Provide the [x, y] coordinate of the cell's center where the given text is located.  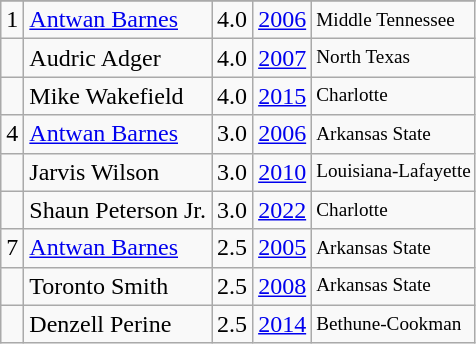
2015 [282, 96]
North Texas [394, 58]
Toronto Smith [118, 286]
2007 [282, 58]
Audric Adger [118, 58]
Middle Tennessee [394, 20]
2014 [282, 324]
Mike Wakefield [118, 96]
2005 [282, 248]
Jarvis Wilson [118, 172]
Denzell Perine [118, 324]
2008 [282, 286]
2022 [282, 210]
1 [12, 20]
Louisiana-Lafayette [394, 172]
Shaun Peterson Jr. [118, 210]
7 [12, 248]
2010 [282, 172]
4 [12, 134]
Bethune-Cookman [394, 324]
